Locate the cell with the specified text and output its [X, Y] center coordinate. 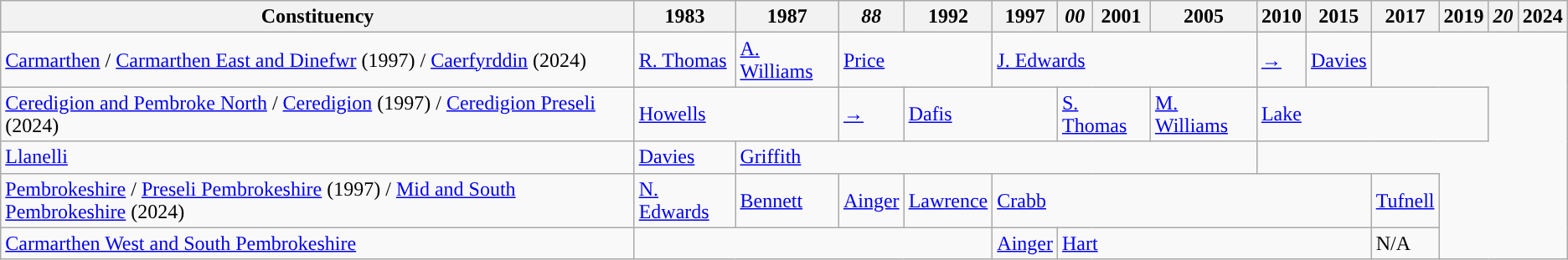
Lake [1372, 114]
Bennett [787, 201]
S. Thomas [1104, 114]
2010 [1282, 17]
1992 [948, 17]
Price [915, 60]
Carmarthen / Carmarthen East and Dinefwr (1997) / Caerfyrddin (2024) [317, 60]
Ceredigion and Pembroke North / Ceredigion (1997) / Ceredigion Preseli (2024) [317, 114]
Howells [736, 114]
N/A [1406, 243]
Constituency [317, 17]
1983 [685, 17]
Lawrence [948, 201]
1997 [1025, 17]
Hart [1215, 243]
2017 [1406, 17]
R. Thomas [685, 60]
2005 [1203, 17]
J. Edwards [1125, 60]
2015 [1338, 17]
Crabb [1182, 201]
Griffith [996, 157]
2001 [1122, 17]
M. Williams [1203, 114]
20 [1503, 17]
2024 [1543, 17]
1987 [787, 17]
Carmarthen West and South Pembrokeshire [317, 243]
00 [1074, 17]
Llanelli [317, 157]
N. Edwards [685, 201]
Dafis [980, 114]
88 [871, 17]
2019 [1464, 17]
Pembrokeshire / Preseli Pembrokeshire (1997) / Mid and South Pembrokeshire (2024) [317, 201]
Tufnell [1406, 201]
A. Williams [787, 60]
